Identify which cell holds the provided text, then report its [x, y] central coordinate. 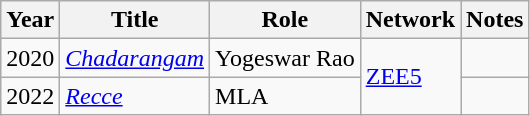
Title [135, 20]
2020 [30, 58]
ZEE5 [410, 77]
Chadarangam [135, 58]
2022 [30, 96]
Recce [135, 96]
Yogeswar Rao [286, 58]
Notes [495, 20]
Role [286, 20]
MLA [286, 96]
Network [410, 20]
Year [30, 20]
